Extract the [x, y] coordinate from the center of the cell holding the provided text.  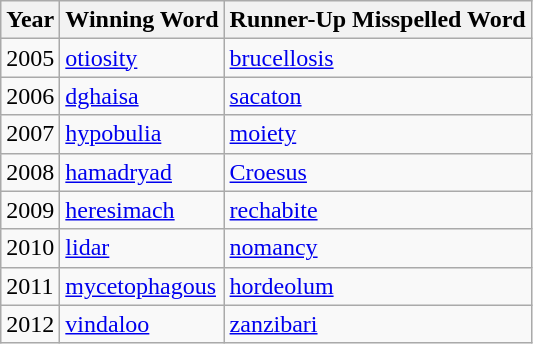
zanzibari [378, 324]
heresimach [142, 210]
2005 [30, 58]
2011 [30, 286]
otiosity [142, 58]
2009 [30, 210]
Runner-Up Misspelled Word [378, 20]
hordeolum [378, 286]
2008 [30, 172]
mycetophagous [142, 286]
Winning Word [142, 20]
rechabite [378, 210]
2006 [30, 96]
lidar [142, 248]
vindaloo [142, 324]
2010 [30, 248]
nomancy [378, 248]
Croesus [378, 172]
moiety [378, 134]
2012 [30, 324]
dghaisa [142, 96]
hypobulia [142, 134]
2007 [30, 134]
Year [30, 20]
sacaton [378, 96]
hamadryad [142, 172]
brucellosis [378, 58]
